Detect which cell encompasses the target text, then output its (X, Y) center coordinate. 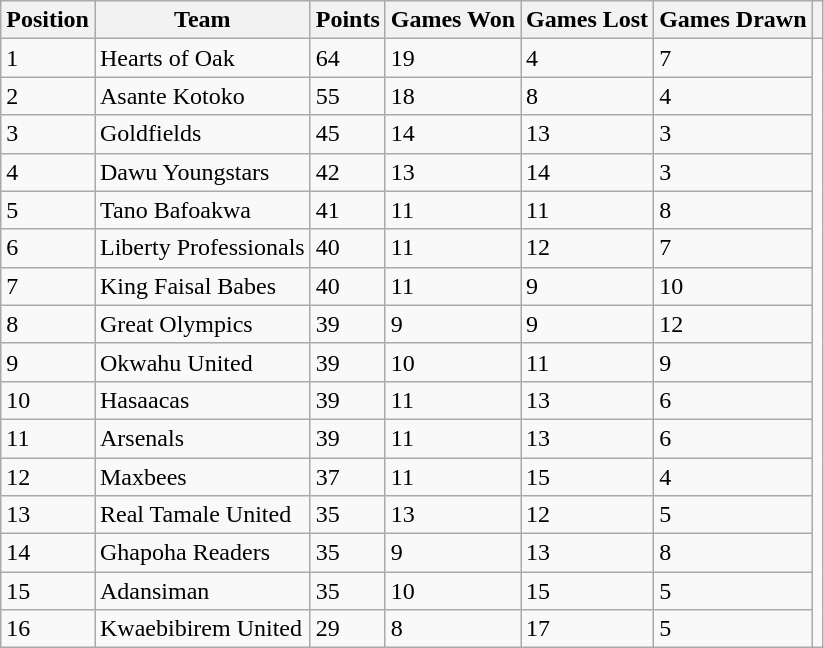
Hearts of Oak (202, 58)
19 (452, 58)
Adansiman (202, 591)
Okwahu United (202, 362)
37 (348, 477)
Games Drawn (733, 20)
18 (452, 96)
Kwaebibirem United (202, 629)
Real Tamale United (202, 515)
64 (348, 58)
Maxbees (202, 477)
16 (48, 629)
Dawu Youngstars (202, 172)
Games Won (452, 20)
29 (348, 629)
Arsenals (202, 438)
Asante Kotoko (202, 96)
Ghapoha Readers (202, 553)
45 (348, 134)
Games Lost (588, 20)
17 (588, 629)
Position (48, 20)
Great Olympics (202, 324)
Goldfields (202, 134)
1 (48, 58)
Liberty Professionals (202, 248)
55 (348, 96)
2 (48, 96)
42 (348, 172)
Points (348, 20)
King Faisal Babes (202, 286)
Tano Bafoakwa (202, 210)
Hasaacas (202, 400)
Team (202, 20)
41 (348, 210)
